Capture the cell that displays the provided text and extract its (X, Y) central coordinate. 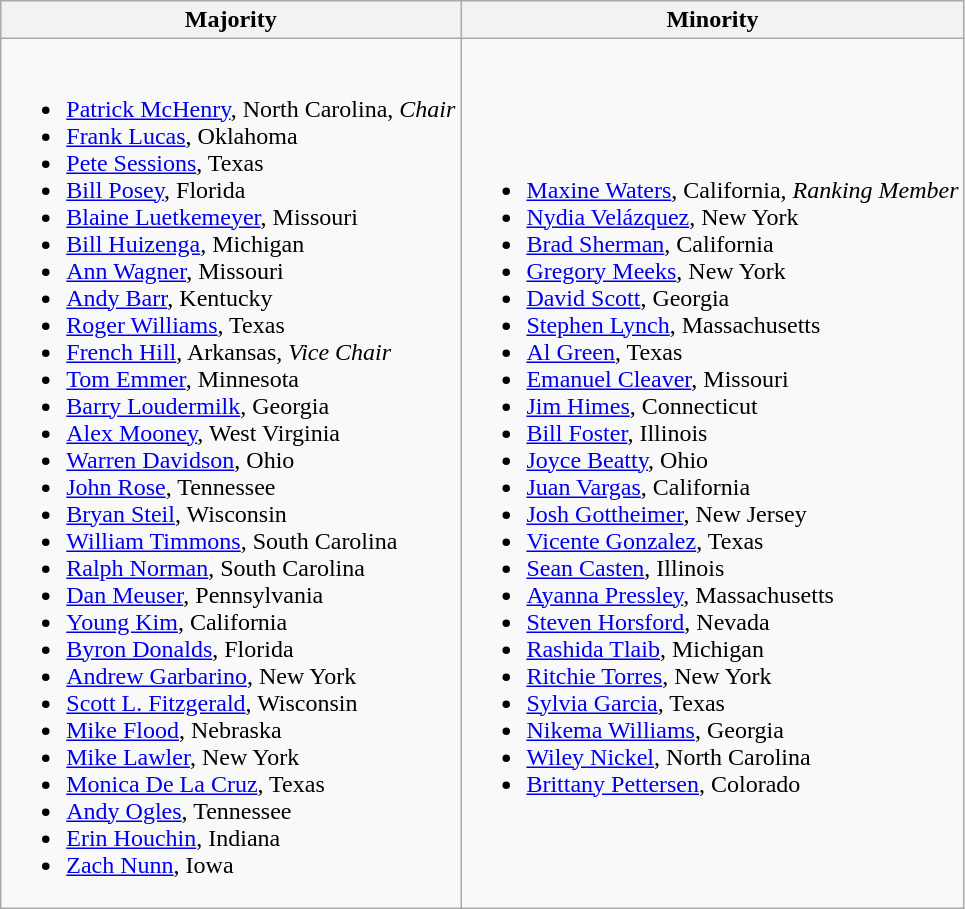
Majority (231, 20)
Minority (712, 20)
